Search for the cell housing the specified text and yield its [X, Y] center coordinate. 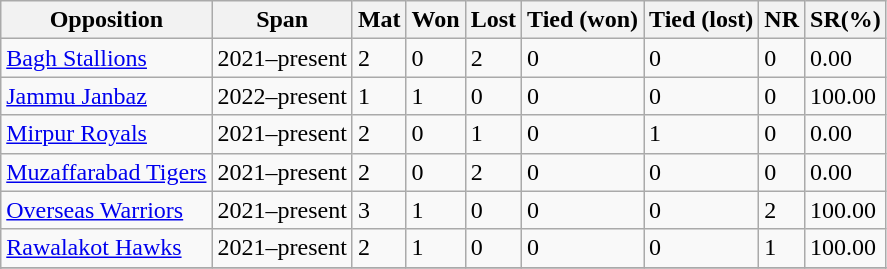
2022–present [282, 96]
Lost [493, 20]
NR [782, 20]
Rawalakot Hawks [106, 248]
Muzaffarabad Tigers [106, 172]
Span [282, 20]
Jammu Janbaz [106, 96]
Mat [379, 20]
SR(%) [846, 20]
Bagh Stallions [106, 58]
Tied (won) [583, 20]
Mirpur Royals [106, 134]
Opposition [106, 20]
Won [436, 20]
Overseas Warriors [106, 210]
3 [379, 210]
Tied (lost) [702, 20]
